Extract the (x, y) coordinate from the center of the cell holding the provided text.  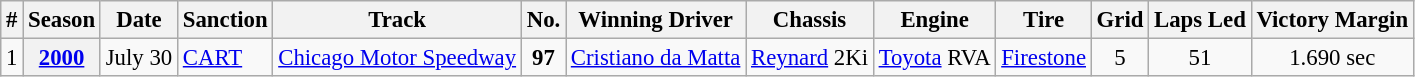
July 30 (138, 58)
Season (62, 20)
Reynard 2Ki (810, 58)
Toyota RVA (934, 58)
Firestone (1044, 58)
Winning Driver (656, 20)
Track (397, 20)
Sanction (224, 20)
1.690 sec (1332, 58)
CART (224, 58)
5 (1120, 58)
Cristiano da Matta (656, 58)
Laps Led (1200, 20)
Date (138, 20)
Engine (934, 20)
No. (543, 20)
Grid (1120, 20)
Victory Margin (1332, 20)
# (12, 20)
97 (543, 58)
2000 (62, 58)
51 (1200, 58)
1 (12, 58)
Chassis (810, 20)
Tire (1044, 20)
Chicago Motor Speedway (397, 58)
